Find where the given text appears and provide that cell's center as (x, y) coordinate. 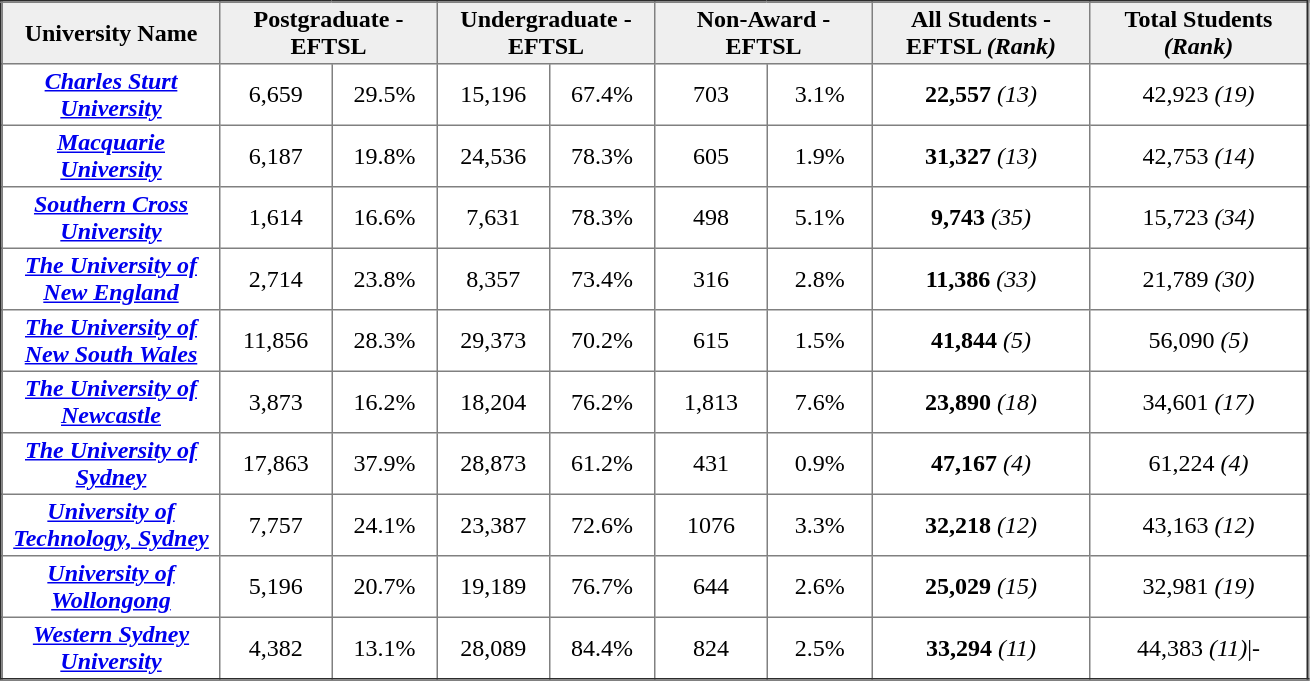
76.2% (602, 402)
23,890 (18) (981, 402)
28,089 (493, 648)
7,631 (493, 218)
5.1% (820, 218)
0.9% (820, 464)
37.9% (385, 464)
Macquarie University (111, 156)
Non-Award - EFTSL (764, 33)
11,856 (276, 341)
42,753 (14) (1199, 156)
24.1% (385, 525)
2.8% (820, 279)
84.4% (602, 648)
1.9% (820, 156)
All Students - EFTSL (Rank) (981, 33)
The University of Sydney (111, 464)
11,386 (33) (981, 279)
2.5% (820, 648)
13.1% (385, 648)
Southern Cross University (111, 218)
20.7% (385, 587)
32,981 (19) (1199, 587)
44,383 (11)|- (1199, 648)
Postgraduate - EFTSL (329, 33)
15,196 (493, 95)
4,382 (276, 648)
Western Sydney University (111, 648)
76.7% (602, 587)
61.2% (602, 464)
The University of New England (111, 279)
9,743 (35) (981, 218)
2,714 (276, 279)
8,357 (493, 279)
1.5% (820, 341)
7.6% (820, 402)
University Name (111, 33)
61,224 (4) (1199, 464)
18,204 (493, 402)
1,813 (711, 402)
47,167 (4) (981, 464)
73.4% (602, 279)
University of Technology, Sydney (111, 525)
34,601 (17) (1199, 402)
316 (711, 279)
6,187 (276, 156)
Undergraduate - EFTSL (546, 33)
5,196 (276, 587)
703 (711, 95)
16.6% (385, 218)
42,923 (19) (1199, 95)
23.8% (385, 279)
3.3% (820, 525)
1,614 (276, 218)
67.4% (602, 95)
2.6% (820, 587)
29,373 (493, 341)
3,873 (276, 402)
25,029 (15) (981, 587)
1076 (711, 525)
28,873 (493, 464)
28.3% (385, 341)
43,163 (12) (1199, 525)
23,387 (493, 525)
Total Students (Rank) (1199, 33)
29.5% (385, 95)
498 (711, 218)
The University of New South Wales (111, 341)
70.2% (602, 341)
3.1% (820, 95)
31,327 (13) (981, 156)
644 (711, 587)
6,659 (276, 95)
41,844 (5) (981, 341)
32,218 (12) (981, 525)
7,757 (276, 525)
17,863 (276, 464)
24,536 (493, 156)
21,789 (30) (1199, 279)
72.6% (602, 525)
615 (711, 341)
19.8% (385, 156)
22,557 (13) (981, 95)
431 (711, 464)
56,090 (5) (1199, 341)
The University of Newcastle (111, 402)
16.2% (385, 402)
15,723 (34) (1199, 218)
605 (711, 156)
19,189 (493, 587)
University of Wollongong (111, 587)
33,294 (11) (981, 648)
Charles Sturt University (111, 95)
824 (711, 648)
